Provide the (x, y) coordinate of the cell's center where the given text is located.  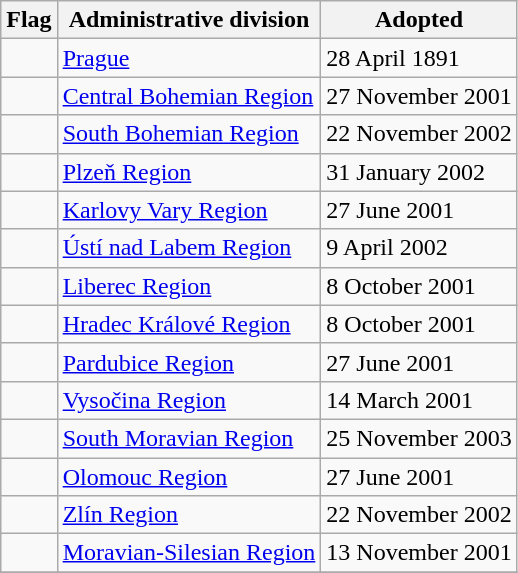
Liberec Region (189, 286)
Flag (29, 20)
14 March 2001 (419, 400)
27 November 2001 (419, 96)
Administrative division (189, 20)
South Moravian Region (189, 438)
Prague (189, 58)
28 April 1891 (419, 58)
13 November 2001 (419, 553)
Olomouc Region (189, 477)
31 January 2002 (419, 172)
Ústí nad Labem Region (189, 248)
Hradec Králové Region (189, 324)
Central Bohemian Region (189, 96)
Moravian-Silesian Region (189, 553)
25 November 2003 (419, 438)
Vysočina Region (189, 400)
South Bohemian Region (189, 134)
9 April 2002 (419, 248)
Zlín Region (189, 515)
Adopted (419, 20)
Karlovy Vary Region (189, 210)
Plzeň Region (189, 172)
Pardubice Region (189, 362)
